Find where the given text appears and provide that cell's center as [x, y] coordinate. 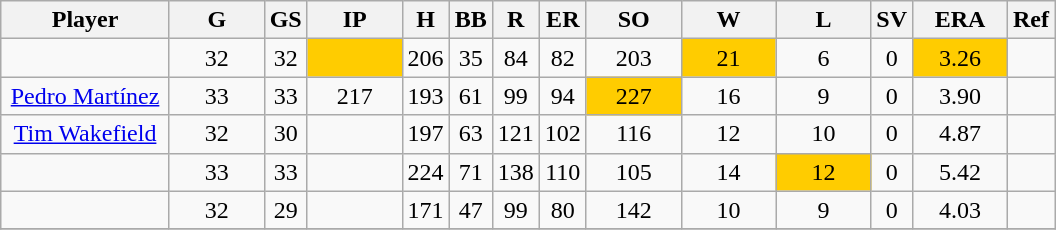
4.87 [960, 134]
71 [470, 172]
206 [426, 58]
94 [562, 96]
29 [286, 210]
3.26 [960, 58]
6 [824, 58]
H [426, 20]
84 [516, 58]
203 [634, 58]
138 [516, 172]
W [728, 20]
80 [562, 210]
171 [426, 210]
82 [562, 58]
Player [86, 20]
121 [516, 134]
47 [470, 210]
ER [562, 20]
61 [470, 96]
217 [354, 96]
105 [634, 172]
21 [728, 58]
Pedro Martínez [86, 96]
193 [426, 96]
5.42 [960, 172]
GS [286, 20]
SO [634, 20]
142 [634, 210]
227 [634, 96]
16 [728, 96]
BB [470, 20]
R [516, 20]
102 [562, 134]
35 [470, 58]
Ref [1030, 20]
110 [562, 172]
ERA [960, 20]
3.90 [960, 96]
63 [470, 134]
SV [892, 20]
14 [728, 172]
L [824, 20]
30 [286, 134]
197 [426, 134]
G [216, 20]
116 [634, 134]
4.03 [960, 210]
224 [426, 172]
Tim Wakefield [86, 134]
IP [354, 20]
